Return [x, y] of the center of cell containing provided text 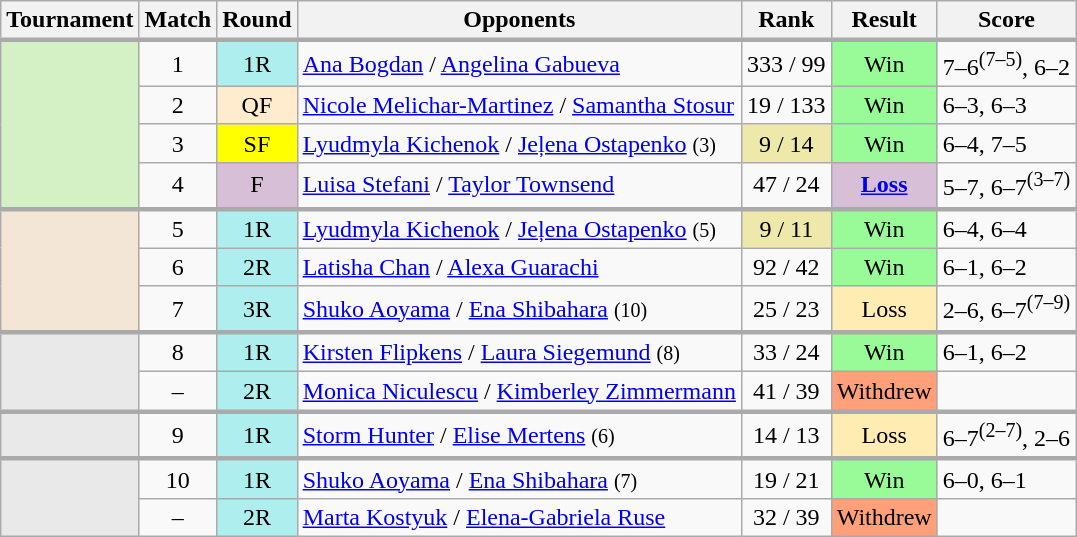
Marta Kostyuk / Elena-Gabriela Ruse [519, 517]
3R [257, 309]
32 / 39 [786, 517]
Lyudmyla Kichenok / Jeļena Ostapenko (5) [519, 229]
Shuko Aoyama / Ena Shibahara (10) [519, 309]
14 / 13 [786, 435]
25 / 23 [786, 309]
Ana Bogdan / Angelina Gabueva [519, 63]
Latisha Chan / Alexa Guarachi [519, 267]
Match [178, 21]
6–3, 6–3 [1006, 105]
4 [178, 185]
5–7, 6–7(3–7) [1006, 185]
6 [178, 267]
Round [257, 21]
2 [178, 105]
47 / 24 [786, 185]
Tournament [70, 21]
333 / 99 [786, 63]
7–6(7–5), 6–2 [1006, 63]
9 [178, 435]
6–7(2–7), 2–6 [1006, 435]
Result [884, 21]
10 [178, 479]
Lyudmyla Kichenok / Jeļena Ostapenko (3) [519, 143]
Nicole Melichar-Martinez / Samantha Stosur [519, 105]
19 / 133 [786, 105]
9 / 14 [786, 143]
33 / 24 [786, 352]
9 / 11 [786, 229]
1 [178, 63]
6–4, 7–5 [1006, 143]
Monica Niculescu / Kimberley Zimmermann [519, 392]
7 [178, 309]
Shuko Aoyama / Ena Shibahara (7) [519, 479]
QF [257, 105]
3 [178, 143]
Opponents [519, 21]
Score [1006, 21]
Rank [786, 21]
Kirsten Flipkens / Laura Siegemund (8) [519, 352]
Storm Hunter / Elise Mertens (6) [519, 435]
Luisa Stefani / Taylor Townsend [519, 185]
92 / 42 [786, 267]
8 [178, 352]
41 / 39 [786, 392]
6–4, 6–4 [1006, 229]
SF [257, 143]
2–6, 6–7(7–9) [1006, 309]
5 [178, 229]
F [257, 185]
6–0, 6–1 [1006, 479]
19 / 21 [786, 479]
